Locate the cell with the specified text and output its [x, y] center coordinate. 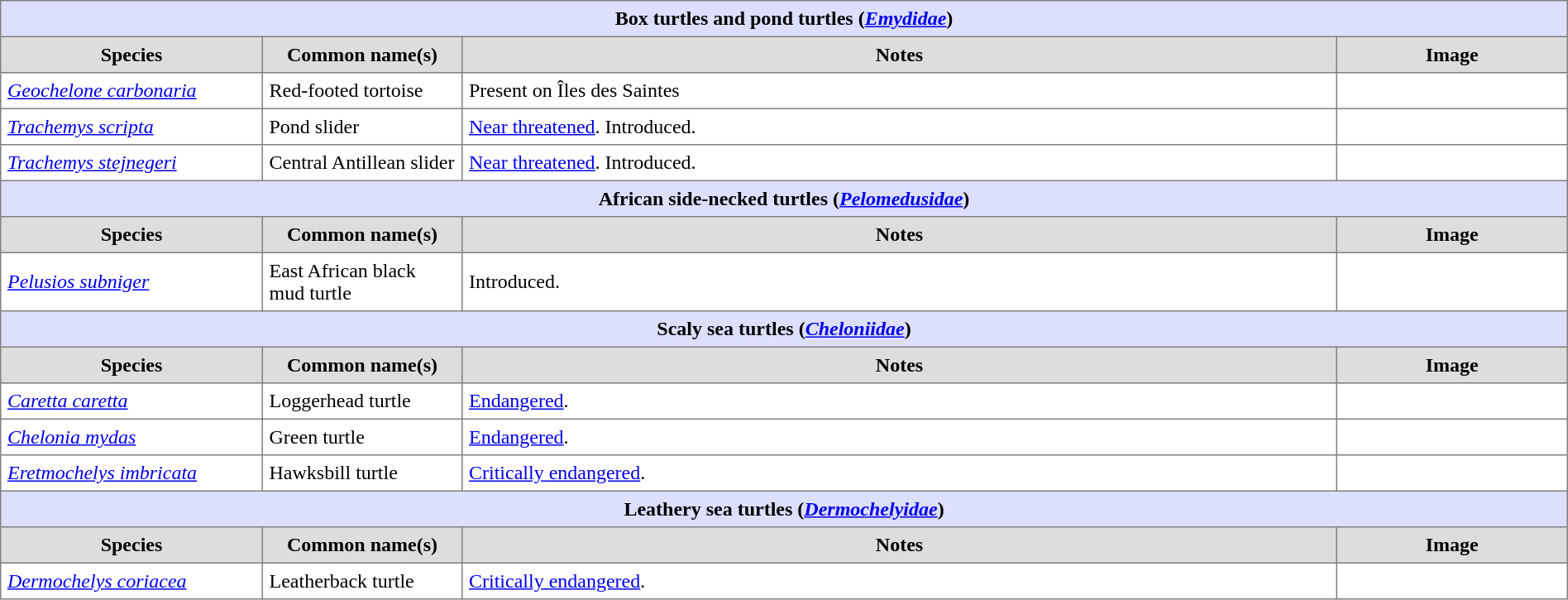
Red-footed tortoise [362, 91]
Hawksbill turtle [362, 473]
Green turtle [362, 437]
Pond slider [362, 127]
Present on Îles des Saintes [900, 91]
Central Antillean slider [362, 163]
Leathery sea turtles (Dermochelyidae) [784, 509]
Loggerhead turtle [362, 401]
African side-necked turtles (Pelomedusidae) [784, 199]
Geochelone carbonaria [131, 91]
Trachemys scripta [131, 127]
Trachemys stejnegeri [131, 163]
Pelusios subniger [131, 281]
Chelonia mydas [131, 437]
Box turtles and pond turtles (Emydidae) [784, 19]
Caretta caretta [131, 401]
Eretmochelys imbricata [131, 473]
Scaly sea turtles (Cheloniidae) [784, 329]
Leatherback turtle [362, 581]
Introduced. [900, 281]
Dermochelys coriacea [131, 581]
East African black mud turtle [362, 281]
